Output the (x, y) coordinate of the center of the cell containing the given text.  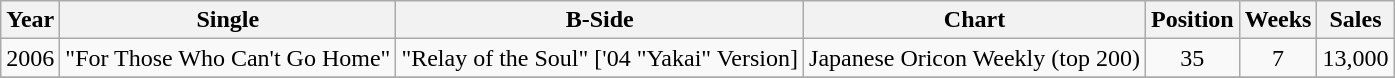
35 (1192, 58)
7 (1278, 58)
B-Side (600, 20)
"For Those Who Can't Go Home" (228, 58)
Position (1192, 20)
Weeks (1278, 20)
Sales (1356, 20)
Year (30, 20)
Chart (975, 20)
Single (228, 20)
13,000 (1356, 58)
2006 (30, 58)
"Relay of the Soul" ['04 "Yakai" Version] (600, 58)
Japanese Oricon Weekly (top 200) (975, 58)
